Search for the cell housing the specified text and yield its [x, y] center coordinate. 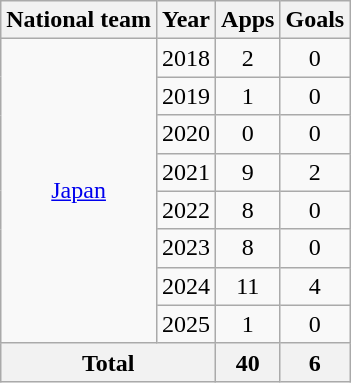
2023 [186, 248]
Japan [79, 191]
Year [186, 20]
National team [79, 20]
Goals [315, 20]
2018 [186, 58]
2019 [186, 96]
2020 [186, 134]
Apps [248, 20]
2024 [186, 286]
6 [315, 362]
2022 [186, 210]
Total [108, 362]
4 [315, 286]
2025 [186, 324]
2021 [186, 172]
11 [248, 286]
40 [248, 362]
9 [248, 172]
